Pinpoint the cell where the given text exists, returning its [x, y] midpoint coordinate. 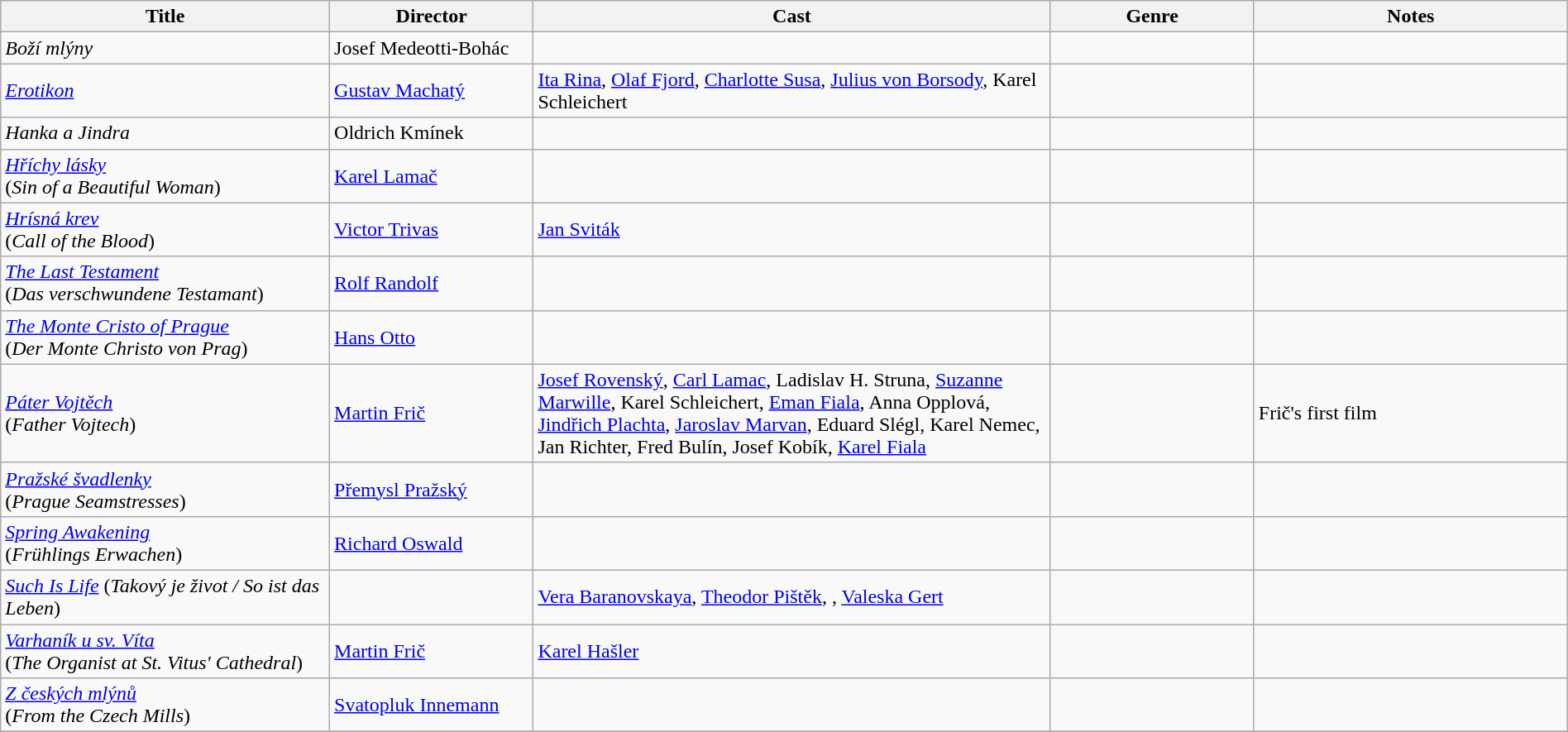
Přemysl Pražský [432, 490]
Páter Vojtěch(Father Vojtech) [165, 414]
The Monte Cristo of Prague(Der Monte Christo von Prag) [165, 337]
Frič's first film [1411, 414]
Erotikon [165, 91]
Cast [792, 17]
Hans Otto [432, 337]
Spring Awakening(Frühlings Erwachen) [165, 543]
Hanka a Jindra [165, 133]
Gustav Machatý [432, 91]
Ita Rina, Olaf Fjord, Charlotte Susa, Julius von Borsody, Karel Schleichert [792, 91]
Karel Hašler [792, 650]
Director [432, 17]
Svatopluk Innemann [432, 705]
Karel Lamač [432, 175]
Richard Oswald [432, 543]
Boží mlýny [165, 48]
Hříchy lásky (Sin of a Beautiful Woman) [165, 175]
Hrísná krev(Call of the Blood) [165, 230]
Notes [1411, 17]
Genre [1152, 17]
Varhaník u sv. Víta(The Organist at St. Vitus' Cathedral) [165, 650]
Victor Trivas [432, 230]
Jan Sviták [792, 230]
Such Is Life (Takový je život / So ist das Leben) [165, 597]
Pražské švadlenky(Prague Seamstresses) [165, 490]
The Last Testament(Das verschwundene Testamant) [165, 283]
Title [165, 17]
Oldrich Kmínek [432, 133]
Josef Medeotti-Bohác [432, 48]
Z českých mlýnů(From the Czech Mills) [165, 705]
Vera Baranovskaya, Theodor Pištěk, , Valeska Gert [792, 597]
Rolf Randolf [432, 283]
